Output the (x, y) coordinate of the center of the cell containing the given text.  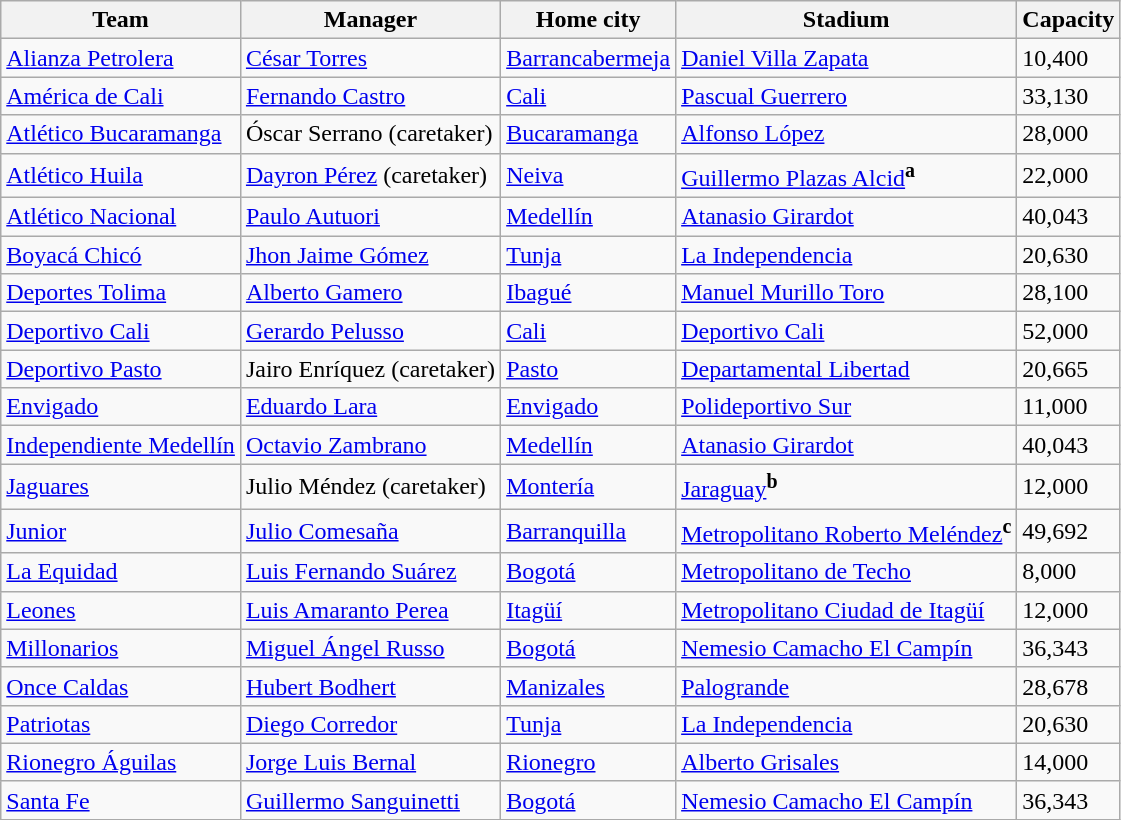
Deportes Tolima (121, 293)
Octavio Zambrano (370, 445)
Leones (121, 610)
Alberto Gamero (370, 293)
Daniel Villa Zapata (846, 58)
Patriotas (121, 724)
Polideportivo Sur (846, 407)
22,000 (1068, 176)
Once Caldas (121, 686)
Jairo Enríquez (caretaker) (370, 369)
Stadium (846, 20)
Barrancabermeja (588, 58)
52,000 (1068, 331)
Ibagué (588, 293)
Manager (370, 20)
Fernando Castro (370, 96)
28,678 (1068, 686)
Luis Fernando Suárez (370, 572)
Manuel Murillo Toro (846, 293)
Neiva (588, 176)
Guillermo Plazas Alcida (846, 176)
Pasto (588, 369)
Julio Méndez (caretaker) (370, 486)
Julio Comesaña (370, 532)
Jhon Jaime Gómez (370, 255)
Barranquilla (588, 532)
Montería (588, 486)
Hubert Bodhert (370, 686)
28,000 (1068, 134)
Millonarios (121, 648)
Guillermo Sanguinetti (370, 800)
Óscar Serrano (caretaker) (370, 134)
Boyacá Chicó (121, 255)
Bucaramanga (588, 134)
Home city (588, 20)
Paulo Autuori (370, 217)
Manizales (588, 686)
Deportivo Pasto (121, 369)
Dayron Pérez (caretaker) (370, 176)
Jorge Luis Bernal (370, 762)
Gerardo Pelusso (370, 331)
Pascual Guerrero (846, 96)
Team (121, 20)
Departamental Libertad (846, 369)
Alfonso López (846, 134)
Itagüí (588, 610)
8,000 (1068, 572)
14,000 (1068, 762)
20,665 (1068, 369)
César Torres (370, 58)
La Equidad (121, 572)
Rionegro Águilas (121, 762)
Eduardo Lara (370, 407)
Independiente Medellín (121, 445)
33,130 (1068, 96)
América de Cali (121, 96)
Metropolitano de Techo (846, 572)
Alianza Petrolera (121, 58)
28,100 (1068, 293)
49,692 (1068, 532)
Miguel Ángel Russo (370, 648)
Palogrande (846, 686)
Santa Fe (121, 800)
Alberto Grisales (846, 762)
10,400 (1068, 58)
Diego Corredor (370, 724)
Atlético Bucaramanga (121, 134)
Luis Amaranto Perea (370, 610)
Atlético Nacional (121, 217)
Rionegro (588, 762)
Capacity (1068, 20)
Metropolitano Ciudad de Itagüí (846, 610)
Atlético Huila (121, 176)
Jaguares (121, 486)
11,000 (1068, 407)
Junior (121, 532)
Jaraguayb (846, 486)
Metropolitano Roberto Meléndezc (846, 532)
